For the text-containing cell, return its midpoint in [x, y] coordinate format. 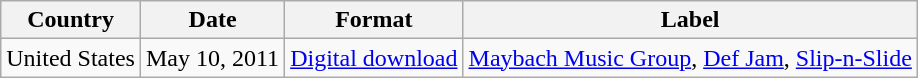
Date [212, 20]
Label [690, 20]
Digital download [374, 58]
Format [374, 20]
May 10, 2011 [212, 58]
United States [71, 58]
Maybach Music Group, Def Jam, Slip-n-Slide [690, 58]
Country [71, 20]
